Provide the (X, Y) coordinate of the cell's center where the given text is located.  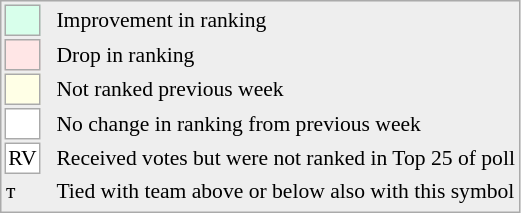
RV (22, 158)
No change in ranking from previous week (286, 124)
Improvement in ranking (286, 20)
Drop in ranking (286, 55)
т (22, 191)
Tied with team above or below also with this symbol (286, 191)
Not ranked previous week (286, 90)
Received votes but were not ranked in Top 25 of poll (286, 158)
